Extract the (X, Y) coordinate from the center of the cell holding the provided text.  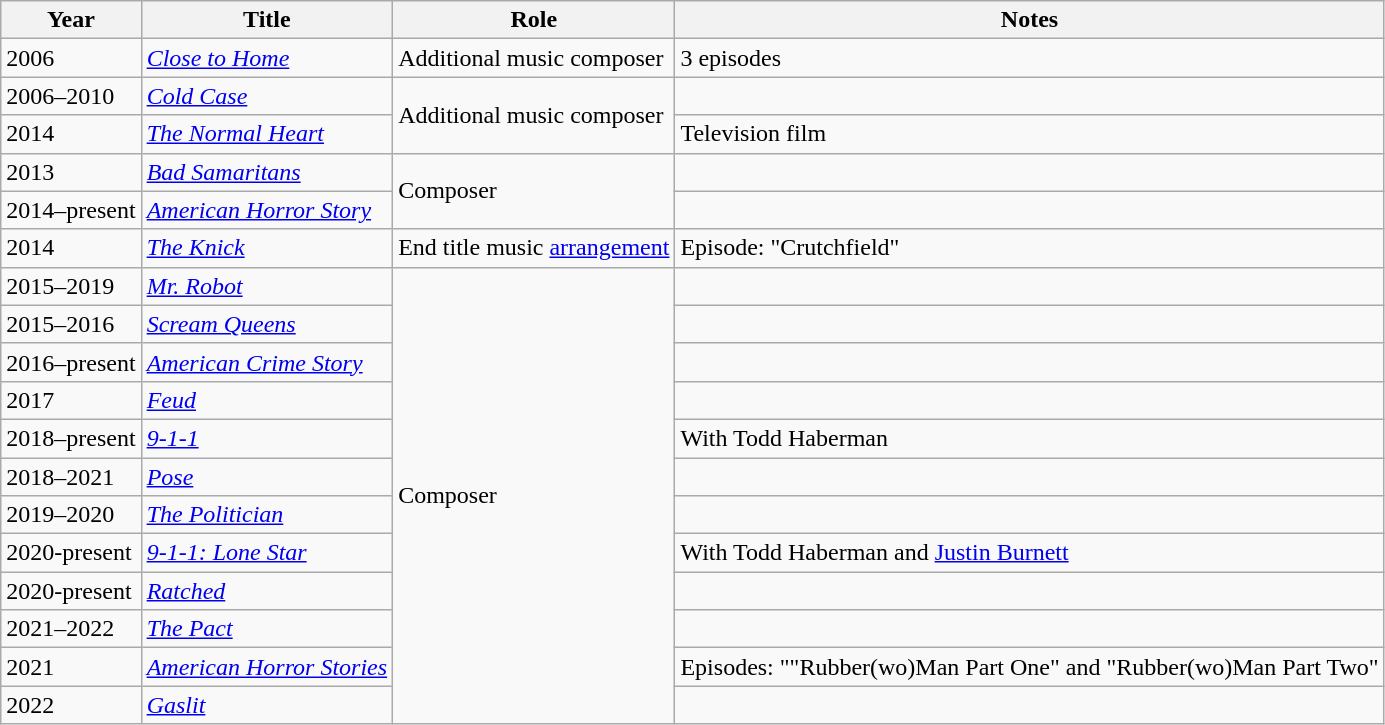
2006 (71, 58)
The Knick (267, 248)
9-1-1: Lone Star (267, 553)
Ratched (267, 591)
2021–2022 (71, 629)
2018–present (71, 438)
2019–2020 (71, 515)
Title (267, 20)
Feud (267, 400)
End title music arrangement (534, 248)
The Pact (267, 629)
2006–2010 (71, 96)
3 episodes (1030, 58)
American Crime Story (267, 362)
Year (71, 20)
2022 (71, 705)
Pose (267, 477)
With Todd Haberman and Justin Burnett (1030, 553)
2015–2019 (71, 286)
With Todd Haberman (1030, 438)
2017 (71, 400)
2021 (71, 667)
Bad Samaritans (267, 172)
Scream Queens (267, 324)
Episodes: ""Rubber(wo)Man Part One" and "Rubber(wo)Man Part Two" (1030, 667)
Television film (1030, 134)
The Normal Heart (267, 134)
American Horror Stories (267, 667)
Notes (1030, 20)
2013 (71, 172)
2014–present (71, 210)
Episode: "Crutchfield" (1030, 248)
The Politician (267, 515)
Close to Home (267, 58)
Role (534, 20)
Gaslit (267, 705)
2016–present (71, 362)
9-1-1 (267, 438)
American Horror Story (267, 210)
Mr. Robot (267, 286)
2018–2021 (71, 477)
Cold Case (267, 96)
2015–2016 (71, 324)
